Extract the (X, Y) coordinate from the center of the cell holding the provided text.  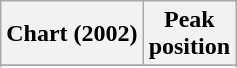
Peakposition (189, 34)
Chart (2002) (72, 34)
